Determine the [x, y] coordinate at the center of the cell enclosing the given text.  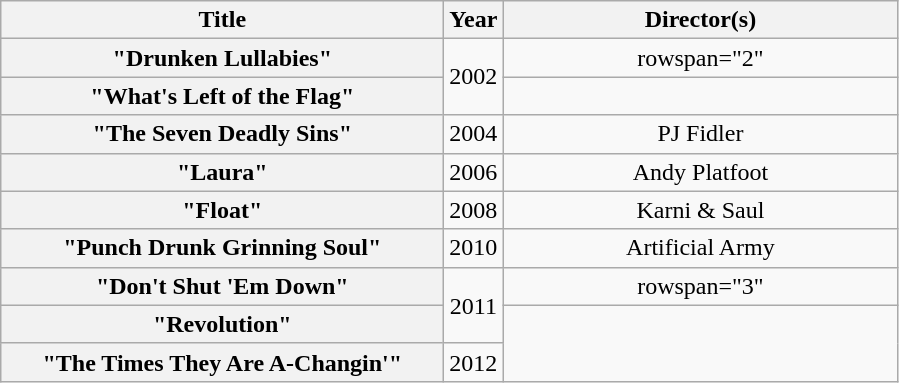
Title [222, 20]
2002 [474, 77]
"Float" [222, 210]
"The Seven Deadly Sins" [222, 134]
Andy Platfoot [700, 172]
Year [474, 20]
"What's Left of the Flag" [222, 96]
Karni & Saul [700, 210]
"Revolution" [222, 324]
"Don't Shut 'Em Down" [222, 286]
2008 [474, 210]
rowspan="2" [700, 58]
rowspan="3" [700, 286]
2004 [474, 134]
"Drunken Lullabies" [222, 58]
"The Times They Are A-Changin'" [222, 362]
2010 [474, 248]
Artificial Army [700, 248]
"Punch Drunk Grinning Soul" [222, 248]
2012 [474, 362]
2006 [474, 172]
"Laura" [222, 172]
PJ Fidler [700, 134]
2011 [474, 305]
Director(s) [700, 20]
